Search for the cell housing the specified text and yield its [X, Y] center coordinate. 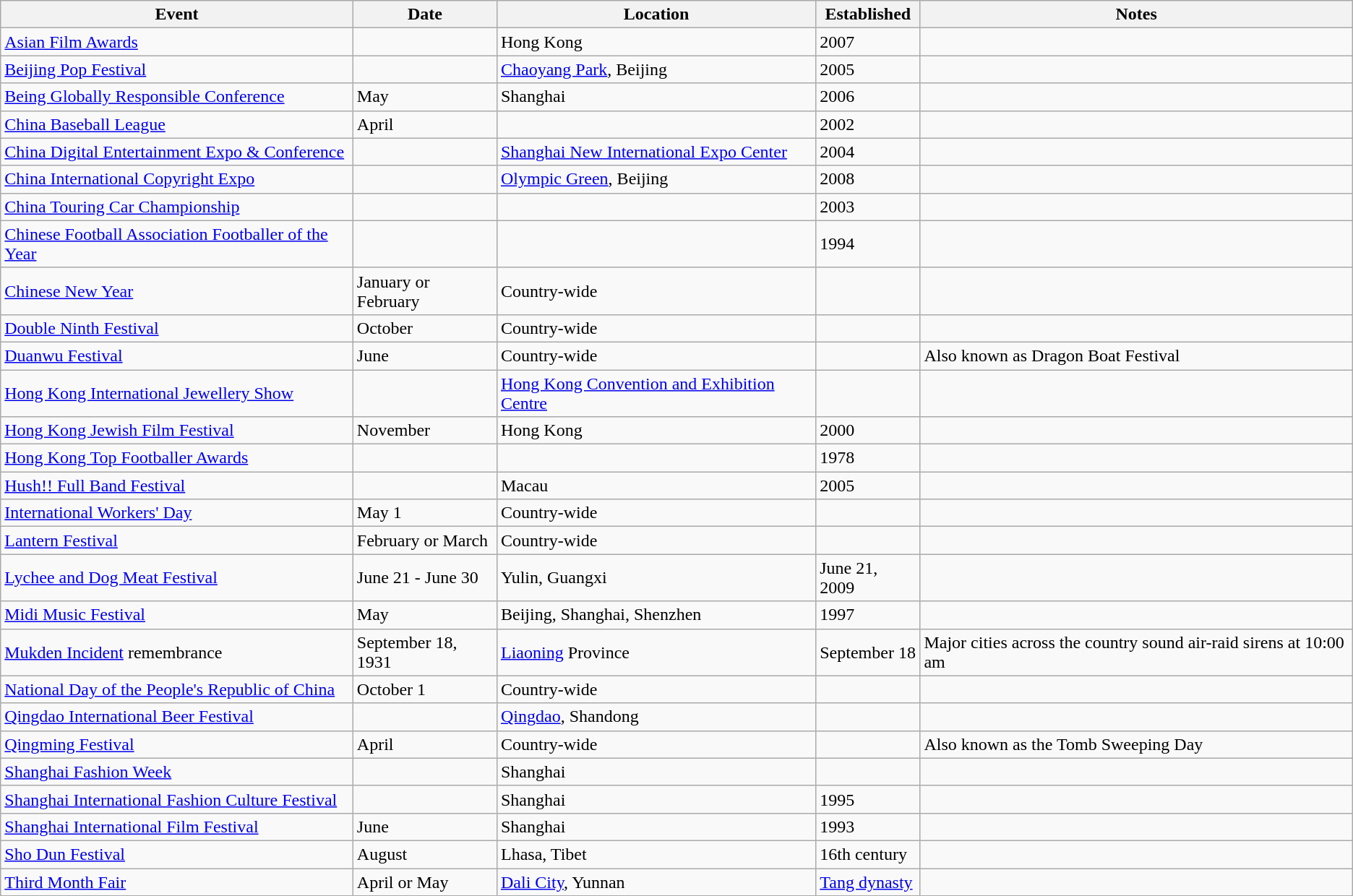
National Day of the People's Republic of China [177, 689]
September 18 [868, 652]
Dali City, Yunnan [656, 882]
1994 [868, 244]
Being Globally Responsible Conference [177, 97]
China Baseball League [177, 124]
2004 [868, 152]
November [425, 431]
Notes [1136, 14]
September 18, 1931 [425, 652]
Hong Kong Top Footballer Awards [177, 458]
1978 [868, 458]
China Digital Entertainment Expo & Conference [177, 152]
Shanghai International Film Festival [177, 827]
February or March [425, 540]
2002 [868, 124]
China International Copyright Expo [177, 179]
Asian Film Awards [177, 42]
International Workers' Day [177, 513]
October [425, 328]
2000 [868, 431]
Major cities across the country sound air-raid sirens at 10:00 am [1136, 652]
Beijing Pop Festival [177, 69]
Date [425, 14]
Also known as Dragon Boat Festival [1136, 356]
Yulin, Guangxi [656, 578]
Event [177, 14]
Also known as the Tomb Sweeping Day [1136, 744]
2003 [868, 207]
Double Ninth Festival [177, 328]
Mukden Incident remembrance [177, 652]
Macau [656, 486]
May 1 [425, 513]
Chinese Football Association Footballer of the Year [177, 244]
1997 [868, 615]
August [425, 854]
China Touring Car Championship [177, 207]
June 21 - June 30 [425, 578]
Shanghai Fashion Week [177, 772]
Tang dynasty [868, 882]
Olympic Green, Beijing [656, 179]
Hong Kong International Jewellery Show [177, 393]
Qingming Festival [177, 744]
1995 [868, 799]
Shanghai New International Expo Center [656, 152]
2007 [868, 42]
Hong Kong Convention and Exhibition Centre [656, 393]
Established [868, 14]
Sho Dun Festival [177, 854]
Shanghai International Fashion Culture Festival [177, 799]
2008 [868, 179]
Third Month Fair [177, 882]
Lhasa, Tibet [656, 854]
Liaoning Province [656, 652]
Midi Music Festival [177, 615]
2006 [868, 97]
Hong Kong Jewish Film Festival [177, 431]
Lychee and Dog Meat Festival [177, 578]
Beijing, Shanghai, Shenzhen [656, 615]
Hush!! Full Band Festival [177, 486]
June 21, 2009 [868, 578]
January or February [425, 290]
16th century [868, 854]
Qingdao, Shandong [656, 717]
April or May [425, 882]
1993 [868, 827]
Location [656, 14]
Qingdao International Beer Festival [177, 717]
Chinese New Year [177, 290]
Lantern Festival [177, 540]
Chaoyang Park, Beijing [656, 69]
October 1 [425, 689]
Duanwu Festival [177, 356]
